Return [x, y] of the center of cell containing provided text 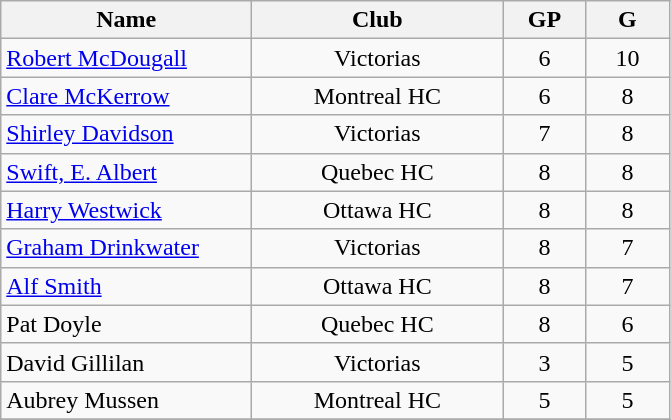
Shirley Davidson [126, 134]
Clare McKerrow [126, 96]
Club [378, 20]
Harry Westwick [126, 210]
Aubrey Mussen [126, 400]
Alf Smith [126, 286]
3 [544, 362]
David Gillilan [126, 362]
GP [544, 20]
Robert McDougall [126, 58]
Swift, E. Albert [126, 172]
Graham Drinkwater [126, 248]
G [628, 20]
Name [126, 20]
10 [628, 58]
Pat Doyle [126, 324]
